Output the (X, Y) coordinate of the center of the cell containing the given text.  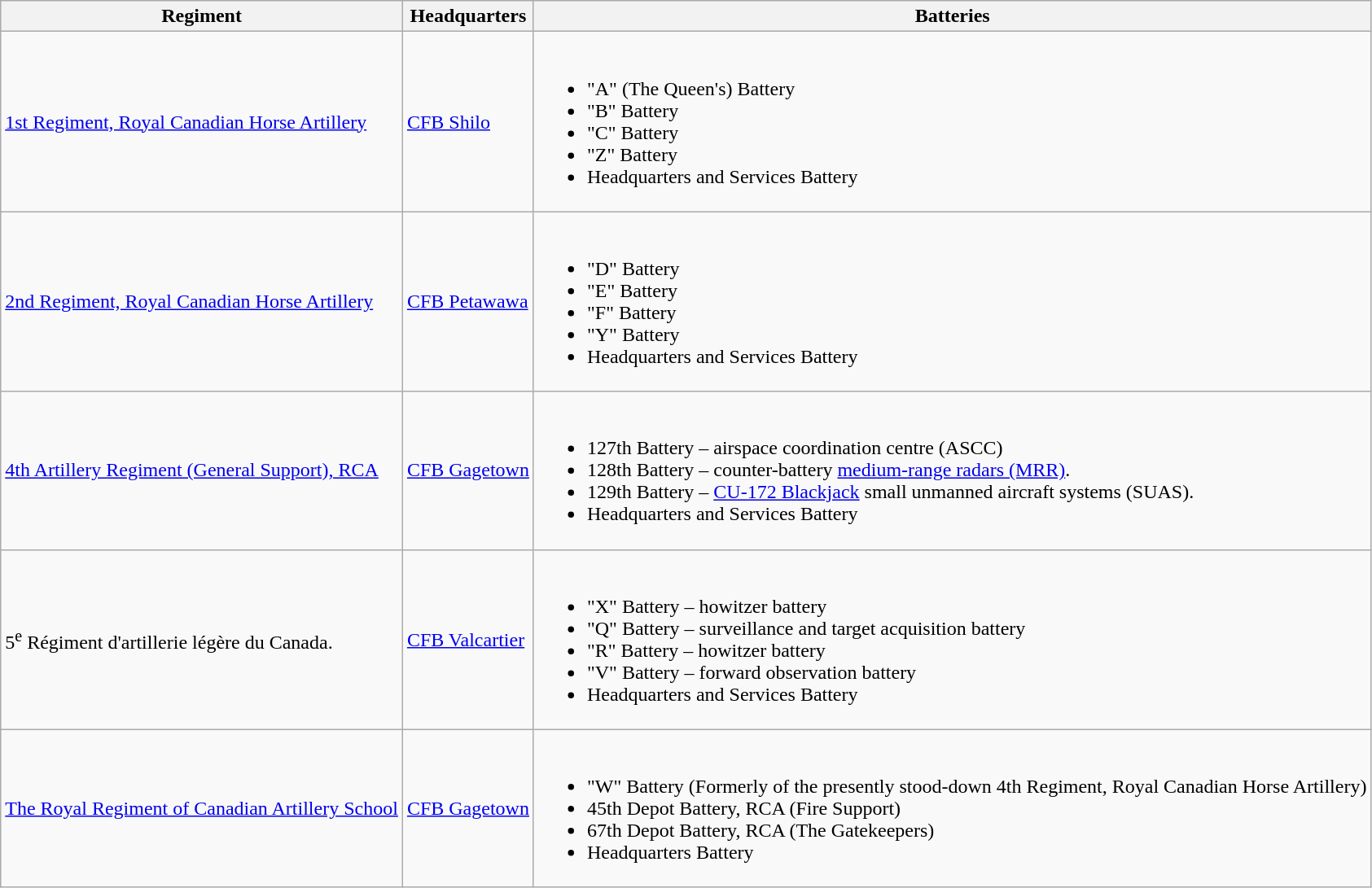
CFB Shilo (467, 122)
4th Artillery Regiment (General Support), RCA (202, 470)
1st Regiment, Royal Canadian Horse Artillery (202, 122)
Regiment (202, 16)
Headquarters (467, 16)
2nd Regiment, Royal Canadian Horse Artillery (202, 301)
Batteries (952, 16)
CFB Petawawa (467, 301)
CFB Valcartier (467, 640)
"A" (The Queen's) Battery"B" Battery"C" Battery"Z" BatteryHeadquarters and Services Battery (952, 122)
5e Régiment d'artillerie légère du Canada. (202, 640)
"D" Battery"E" Battery"F" Battery"Y" BatteryHeadquarters and Services Battery (952, 301)
The Royal Regiment of Canadian Artillery School (202, 808)
